Detect which cell encompasses the target text, then output its (X, Y) center coordinate. 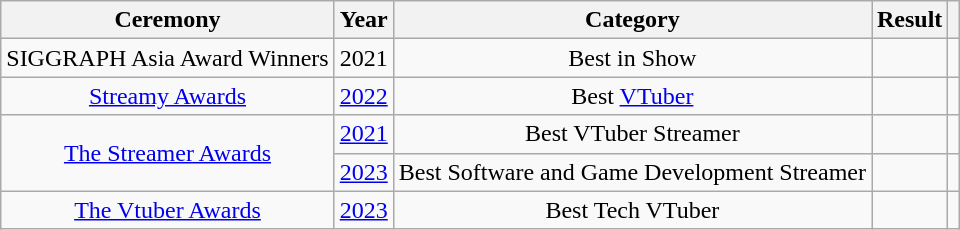
Best Tech VTuber (632, 210)
Best Software and Game Development Streamer (632, 172)
Best in Show (632, 58)
Result (910, 20)
Streamy Awards (168, 96)
The Streamer Awards (168, 153)
The Vtuber Awards (168, 210)
SIGGRAPH Asia Award Winners (168, 58)
Ceremony (168, 20)
Best VTuber (632, 96)
Year (364, 20)
Best VTuber Streamer (632, 134)
2022 (364, 96)
Category (632, 20)
